Return the (X, Y) coordinate for the center point of the cell that contains the specified text.  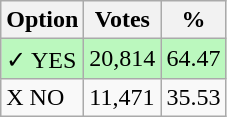
X NO (42, 97)
20,814 (122, 59)
✓ YES (42, 59)
Votes (122, 20)
% (194, 20)
11,471 (122, 97)
35.53 (194, 97)
64.47 (194, 59)
Option (42, 20)
